Identify which cell holds the provided text, then report its (x, y) central coordinate. 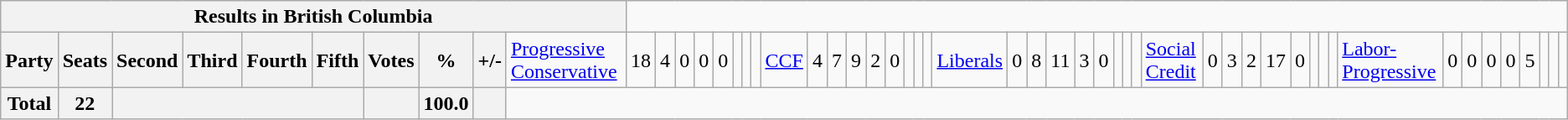
CCF (784, 60)
9 (856, 60)
Results in British Columbia (313, 17)
Third (213, 60)
100.0 (446, 103)
Liberals (970, 60)
Total (29, 103)
Seats (85, 60)
7 (836, 60)
Party (29, 60)
8 (1037, 60)
Fourth (276, 60)
Social Credit (1172, 60)
5 (1529, 60)
Fifth (338, 60)
22 (85, 103)
18 (640, 60)
Labor-Progressive (1390, 60)
17 (1275, 60)
% (446, 60)
Second (147, 60)
11 (1060, 60)
Progressive Conservative (566, 60)
Votes (391, 60)
+/- (489, 60)
